Output the [X, Y] coordinate of the center of the cell containing the given text.  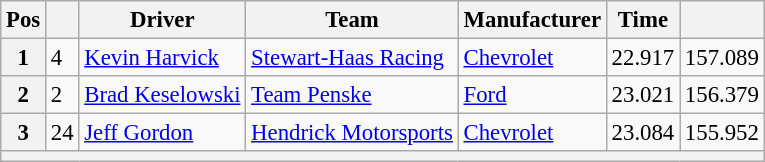
4 [62, 58]
23.021 [642, 95]
Time [642, 20]
155.952 [722, 133]
Brad Keselowski [162, 95]
3 [24, 133]
Stewart-Haas Racing [352, 58]
Team Penske [352, 95]
22.917 [642, 58]
Hendrick Motorsports [352, 133]
23.084 [642, 133]
24 [62, 133]
157.089 [722, 58]
Driver [162, 20]
Pos [24, 20]
Ford [532, 95]
1 [24, 58]
156.379 [722, 95]
Kevin Harvick [162, 58]
Jeff Gordon [162, 133]
Team [352, 20]
Manufacturer [532, 20]
